From the cell containing the given text, extract its center point as [X, Y] coordinate. 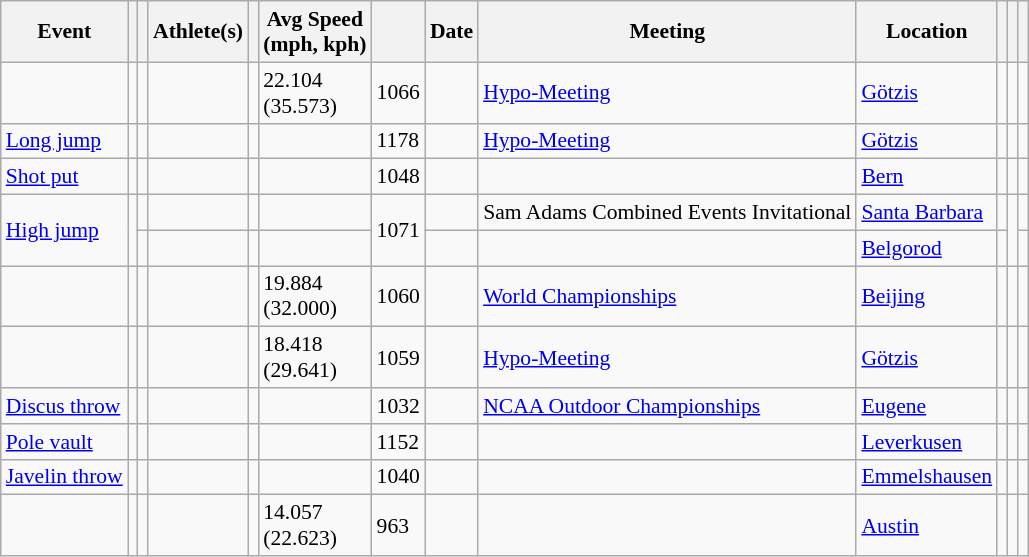
14.057(22.623) [314, 526]
1040 [398, 477]
Discus throw [64, 406]
1178 [398, 141]
1066 [398, 92]
High jump [64, 230]
1032 [398, 406]
Sam Adams Combined Events Invitational [667, 213]
Event [64, 32]
Pole vault [64, 442]
1060 [398, 296]
Austin [926, 526]
1059 [398, 358]
Date [452, 32]
Emmelshausen [926, 477]
18.418(29.641) [314, 358]
Athlete(s) [198, 32]
Meeting [667, 32]
1071 [398, 230]
19.884(32.000) [314, 296]
Long jump [64, 141]
963 [398, 526]
NCAA Outdoor Championships [667, 406]
Belgorod [926, 248]
22.104(35.573) [314, 92]
Bern [926, 177]
Location [926, 32]
Shot put [64, 177]
Leverkusen [926, 442]
Beijing [926, 296]
1152 [398, 442]
Santa Barbara [926, 213]
Javelin throw [64, 477]
1048 [398, 177]
Eugene [926, 406]
World Championships [667, 296]
Avg Speed(mph, kph) [314, 32]
